For the text-containing cell, return its midpoint in (X, Y) coordinate format. 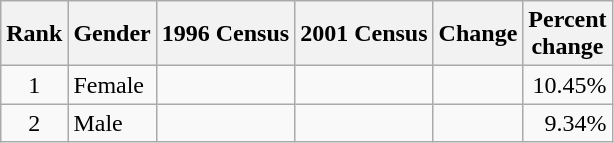
Change (478, 34)
Rank (34, 34)
9.34% (568, 123)
Percentchange (568, 34)
10.45% (568, 85)
1 (34, 85)
1996 Census (225, 34)
2 (34, 123)
Gender (112, 34)
2001 Census (364, 34)
Female (112, 85)
Male (112, 123)
